Detect which cell encompasses the target text, then output its (X, Y) center coordinate. 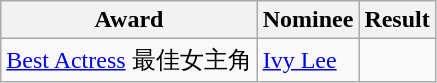
Ivy Lee (308, 60)
Result (397, 20)
Best Actress 最佳女主角 (129, 60)
Nominee (308, 20)
Award (129, 20)
